Capture the cell that displays the provided text and extract its [x, y] central coordinate. 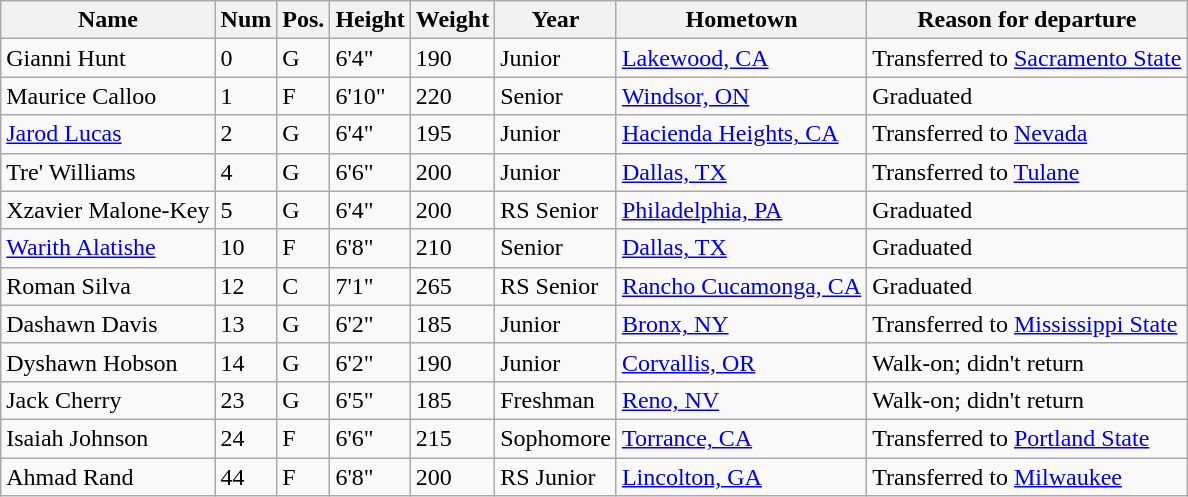
Transferred to Mississippi State [1027, 324]
Jarod Lucas [108, 134]
Roman Silva [108, 286]
Transferred to Milwaukee [1027, 477]
Height [370, 20]
6'10" [370, 96]
Reason for departure [1027, 20]
Ahmad Rand [108, 477]
Windsor, ON [741, 96]
13 [246, 324]
Dashawn Davis [108, 324]
Pos. [304, 20]
Transferred to Tulane [1027, 172]
5 [246, 210]
Bronx, NY [741, 324]
2 [246, 134]
Corvallis, OR [741, 362]
Num [246, 20]
Sophomore [556, 438]
23 [246, 400]
215 [452, 438]
4 [246, 172]
24 [246, 438]
Hacienda Heights, CA [741, 134]
Warith Alatishe [108, 248]
Lincolton, GA [741, 477]
6'5" [370, 400]
Maurice Calloo [108, 96]
Jack Cherry [108, 400]
10 [246, 248]
Philadelphia, PA [741, 210]
Dyshawn Hobson [108, 362]
210 [452, 248]
C [304, 286]
Rancho Cucamonga, CA [741, 286]
Transferred to Portland State [1027, 438]
Reno, NV [741, 400]
44 [246, 477]
Hometown [741, 20]
Freshman [556, 400]
7'1" [370, 286]
Lakewood, CA [741, 58]
Torrance, CA [741, 438]
Weight [452, 20]
14 [246, 362]
220 [452, 96]
Name [108, 20]
195 [452, 134]
RS Junior [556, 477]
Tre' Williams [108, 172]
12 [246, 286]
Isaiah Johnson [108, 438]
Year [556, 20]
0 [246, 58]
265 [452, 286]
Transferred to Sacramento State [1027, 58]
1 [246, 96]
Gianni Hunt [108, 58]
Xzavier Malone-Key [108, 210]
Transferred to Nevada [1027, 134]
